Detect which cell encompasses the target text, then output its (x, y) center coordinate. 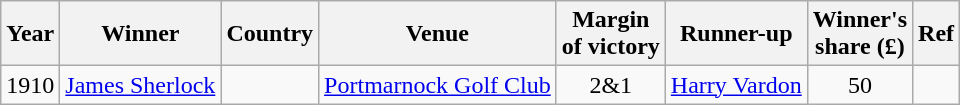
1910 (30, 85)
Winner'sshare (£) (860, 34)
Winner (140, 34)
Venue (438, 34)
50 (860, 85)
Marginof victory (610, 34)
Portmarnock Golf Club (438, 85)
Country (270, 34)
Runner-up (736, 34)
James Sherlock (140, 85)
Year (30, 34)
2&1 (610, 85)
Ref (936, 34)
Harry Vardon (736, 85)
